Determine the (X, Y) coordinate at the center of the cell enclosing the given text.  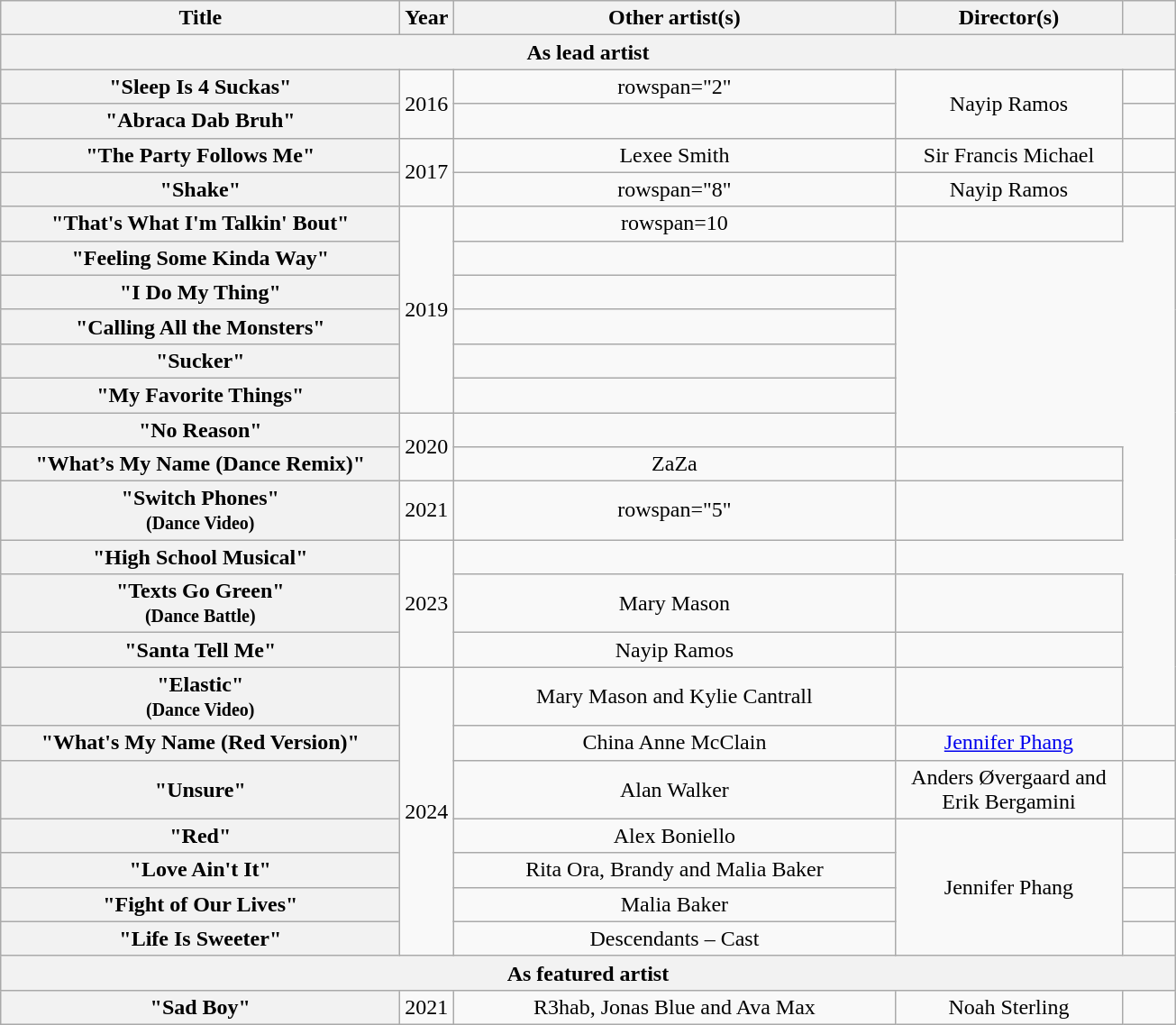
ZaZa (674, 464)
"High School Musical" (200, 557)
"Red" (200, 836)
Alex Boniello (674, 836)
"Fight of Our Lives" (200, 904)
R3hab, Jonas Blue and Ava Max (674, 1007)
"Life Is Sweeter" (200, 938)
Director(s) (1009, 18)
Alan Walker (674, 790)
rowspan="8" (674, 189)
"Sucker" (200, 361)
Lexee Smith (674, 155)
Other artist(s) (674, 18)
2020 (427, 447)
2019 (427, 309)
Malia Baker (674, 904)
rowspan="5" (674, 510)
"What's My Name (Red Version)" (200, 743)
Anders Øvergaard and Erik Bergamini (1009, 790)
"No Reason" (200, 430)
"Feeling Some Kinda Way" (200, 258)
"My Favorite Things" (200, 395)
"Sad Boy" (200, 1007)
"Elastic" (Dance Video) (200, 696)
"I Do My Thing" (200, 292)
"Love Ain't It" (200, 870)
As featured artist (588, 973)
China Anne McClain (674, 743)
2023 (427, 604)
2016 (427, 104)
"Switch Phones" (Dance Video) (200, 510)
Mary Mason and Kylie Cantrall (674, 696)
2024 (427, 811)
"That's What I'm Talkin' Bout" (200, 224)
"Unsure" (200, 790)
"Texts Go Green" (Dance Battle) (200, 604)
"Santa Tell Me" (200, 650)
"Shake" (200, 189)
"Calling All the Monsters" (200, 326)
"What’s My Name (Dance Remix)" (200, 464)
Rita Ora, Brandy and Malia Baker (674, 870)
Sir Francis Michael (1009, 155)
"The Party Follows Me" (200, 155)
Mary Mason (674, 604)
Year (427, 18)
2017 (427, 172)
rowspan="2" (674, 87)
rowspan=10 (674, 224)
Noah Sterling (1009, 1007)
"Abraca Dab Bruh" (200, 121)
Descendants – Cast (674, 938)
"Sleep Is 4 Suckas" (200, 87)
As lead artist (588, 52)
Title (200, 18)
